Provide the [X, Y] coordinate of the cell's center where the given text is located.  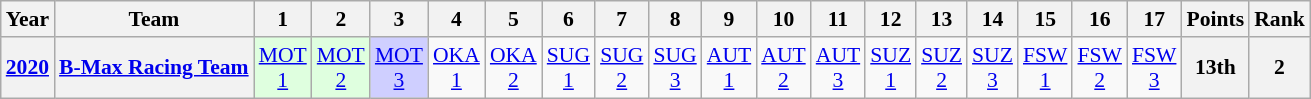
FSW2 [1100, 68]
16 [1100, 19]
B-Max Racing Team [154, 68]
3 [399, 19]
9 [729, 19]
17 [1154, 19]
FSW1 [1046, 68]
SUG3 [674, 68]
11 [838, 19]
MOT3 [399, 68]
Points [1215, 19]
Team [154, 19]
10 [783, 19]
AUT1 [729, 68]
FSW3 [1154, 68]
12 [890, 19]
2020 [28, 68]
15 [1046, 19]
4 [456, 19]
13 [942, 19]
MOT2 [341, 68]
1 [283, 19]
5 [514, 19]
SUZ1 [890, 68]
SUZ3 [992, 68]
SUZ2 [942, 68]
Year [28, 19]
AUT3 [838, 68]
OKA2 [514, 68]
AUT2 [783, 68]
MOT1 [283, 68]
13th [1215, 68]
6 [568, 19]
Rank [1280, 19]
7 [622, 19]
SUG1 [568, 68]
8 [674, 19]
OKA1 [456, 68]
14 [992, 19]
SUG2 [622, 68]
